Capture the cell that displays the provided text and extract its (x, y) central coordinate. 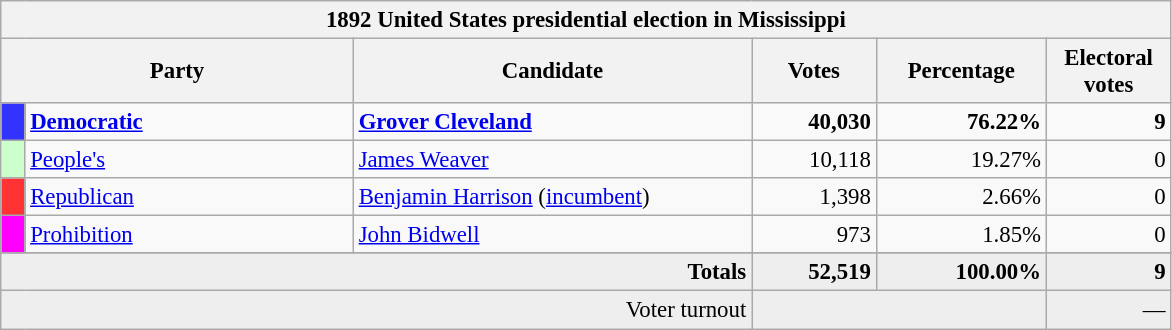
10,118 (814, 160)
1.85% (961, 235)
People's (189, 160)
1,398 (814, 197)
100.00% (961, 273)
19.27% (961, 160)
James Weaver (552, 160)
Grover Cleveland (552, 122)
Party (178, 72)
— (1108, 310)
Benjamin Harrison (incumbent) (552, 197)
Republican (189, 197)
Voter turnout (376, 310)
John Bidwell (552, 235)
2.66% (961, 197)
1892 United States presidential election in Mississippi (586, 20)
973 (814, 235)
Candidate (552, 72)
Prohibition (189, 235)
Percentage (961, 72)
52,519 (814, 273)
40,030 (814, 122)
Democratic (189, 122)
Electoral votes (1108, 72)
76.22% (961, 122)
Totals (376, 273)
Votes (814, 72)
